Determine the (x, y) coordinate at the center of the cell enclosing the given text.  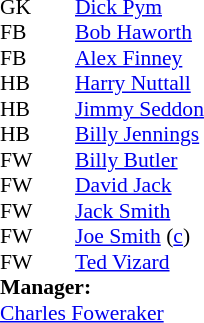
Billy Butler (140, 160)
Ted Vizard (140, 262)
Bob Haworth (140, 33)
Jack Smith (140, 211)
Manager: (102, 287)
Joe Smith (c) (140, 237)
David Jack (140, 185)
Jimmy Seddon (140, 109)
Harry Nuttall (140, 83)
Alex Finney (140, 58)
Billy Jennings (140, 135)
